Identify which cell holds the provided text, then report its [X, Y] central coordinate. 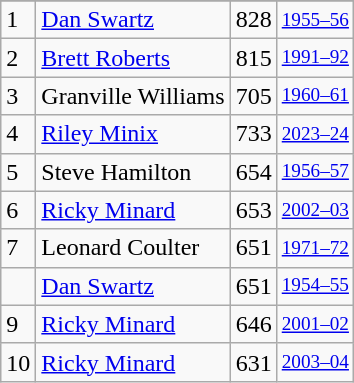
9 [18, 324]
1960–61 [315, 96]
631 [254, 362]
Leonard Coulter [133, 248]
Riley Minix [133, 134]
7 [18, 248]
2002–03 [315, 210]
10 [18, 362]
654 [254, 172]
Brett Roberts [133, 58]
2 [18, 58]
2001–02 [315, 324]
4 [18, 134]
Granville Williams [133, 96]
Steve Hamilton [133, 172]
733 [254, 134]
1991–92 [315, 58]
2023–24 [315, 134]
653 [254, 210]
5 [18, 172]
815 [254, 58]
6 [18, 210]
828 [254, 20]
3 [18, 96]
1 [18, 20]
1956–57 [315, 172]
1971–72 [315, 248]
1955–56 [315, 20]
705 [254, 96]
1954–55 [315, 286]
646 [254, 324]
2003–04 [315, 362]
